Provide the [X, Y] coordinate of the cell's center where the given text is located.  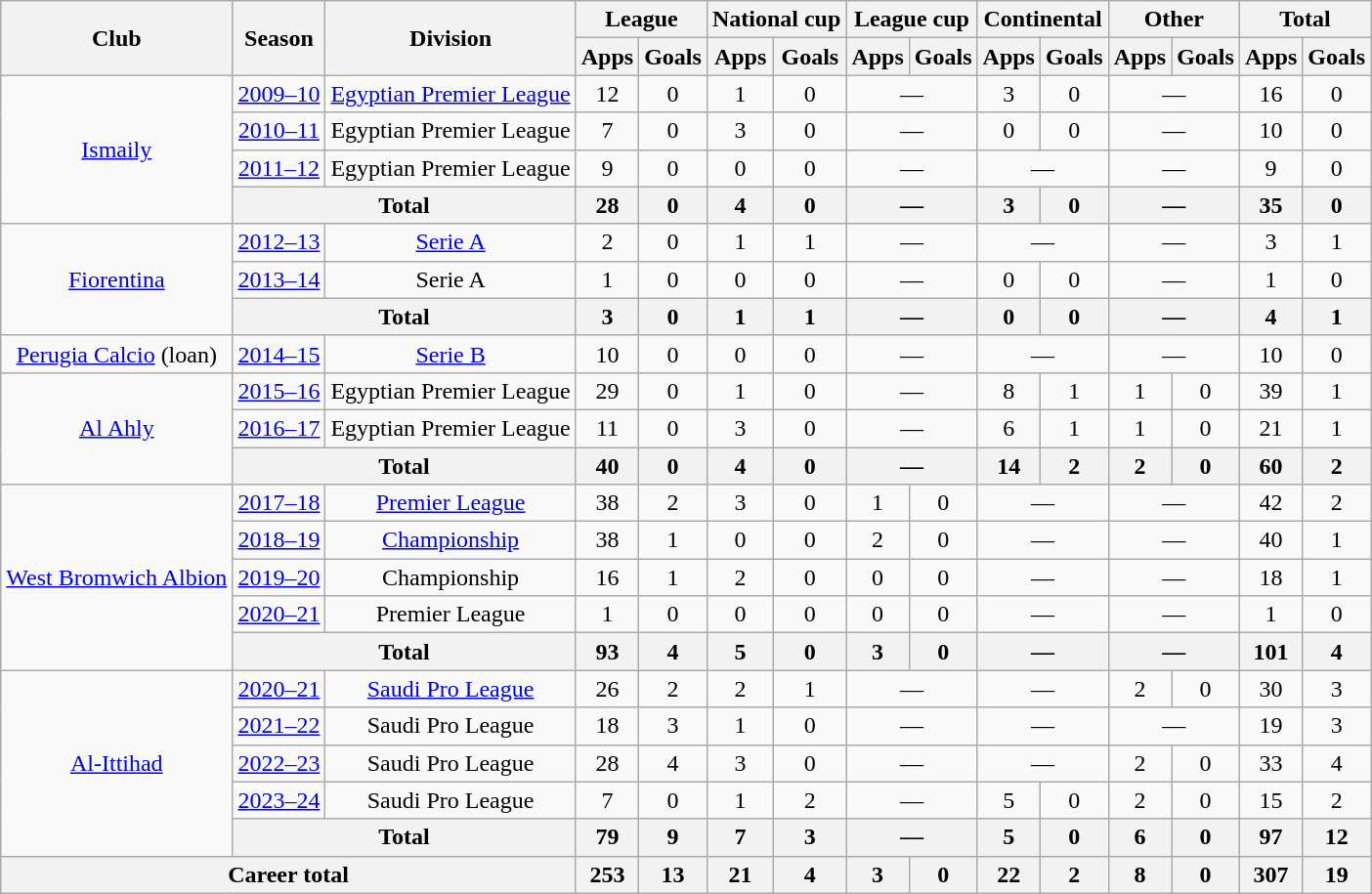
30 [1270, 689]
2018–19 [279, 540]
2010–11 [279, 131]
29 [607, 391]
2019–20 [279, 577]
39 [1270, 391]
Division [450, 38]
Career total [288, 874]
2013–14 [279, 279]
Season [279, 38]
11 [607, 428]
253 [607, 874]
2011–12 [279, 168]
60 [1270, 466]
13 [673, 874]
2021–22 [279, 726]
2014–15 [279, 354]
National cup [776, 20]
West Bromwich Albion [117, 577]
League [641, 20]
35 [1270, 205]
101 [1270, 652]
Al Ahly [117, 428]
2023–24 [279, 800]
Club [117, 38]
14 [1008, 466]
2022–23 [279, 763]
26 [607, 689]
2017–18 [279, 503]
2015–16 [279, 391]
Other [1174, 20]
42 [1270, 503]
2009–10 [279, 94]
2016–17 [279, 428]
Ismaily [117, 149]
97 [1270, 837]
307 [1270, 874]
15 [1270, 800]
Serie B [450, 354]
League cup [912, 20]
93 [607, 652]
22 [1008, 874]
33 [1270, 763]
2012–13 [279, 242]
Al-Ittihad [117, 763]
Fiorentina [117, 279]
Perugia Calcio (loan) [117, 354]
79 [607, 837]
Continental [1043, 20]
